Locate the cell with the specified text and output its [x, y] center coordinate. 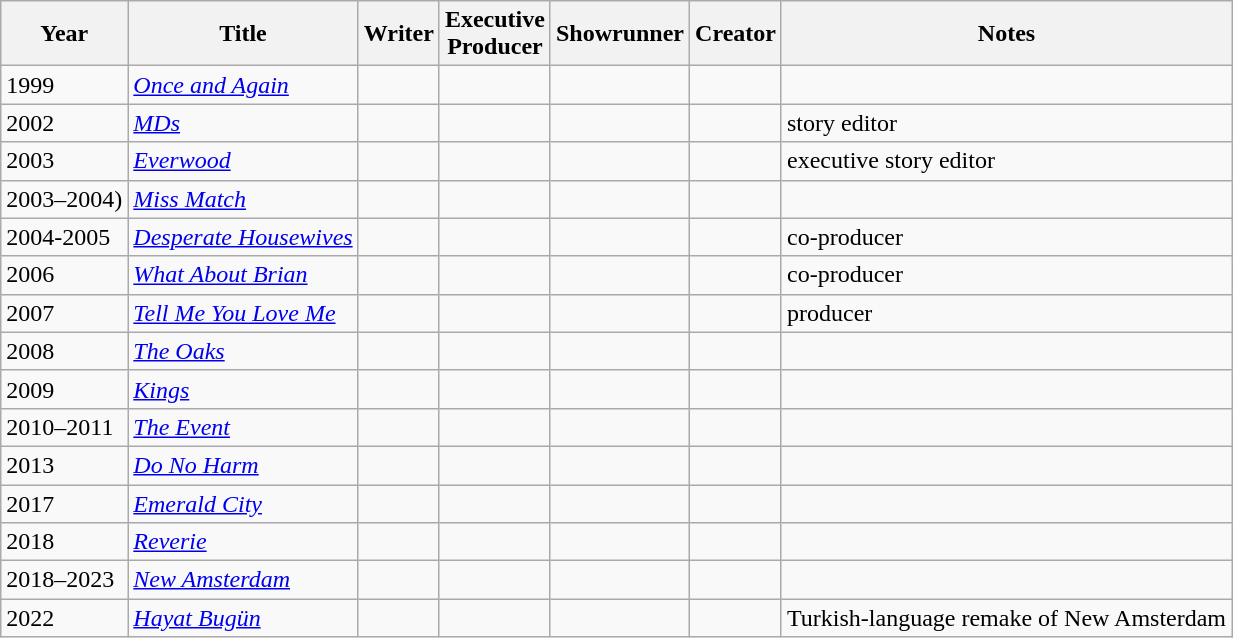
Writer [398, 34]
executive story editor [1006, 161]
2009 [64, 389]
Do No Harm [243, 465]
Notes [1006, 34]
2008 [64, 351]
2004-2005 [64, 237]
Title [243, 34]
Once and Again [243, 85]
2006 [64, 275]
2003–2004) [64, 199]
1999 [64, 85]
2018–2023 [64, 580]
Reverie [243, 542]
Desperate Housewives [243, 237]
story editor [1006, 123]
2010–2011 [64, 427]
Creator [736, 34]
Showrunner [620, 34]
Miss Match [243, 199]
Kings [243, 389]
New Amsterdam [243, 580]
Year [64, 34]
ExecutiveProducer [494, 34]
The Oaks [243, 351]
Emerald City [243, 503]
Hayat Bugün [243, 618]
2013 [64, 465]
The Event [243, 427]
2003 [64, 161]
2002 [64, 123]
2018 [64, 542]
2007 [64, 313]
Tell Me You Love Me [243, 313]
2022 [64, 618]
MDs [243, 123]
2017 [64, 503]
producer [1006, 313]
What About Brian [243, 275]
Everwood [243, 161]
Turkish-language remake of New Amsterdam [1006, 618]
